For the text-containing cell, return its midpoint in [x, y] coordinate format. 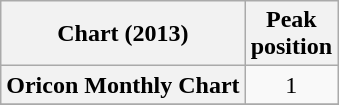
Oricon Monthly Chart [123, 85]
Chart (2013) [123, 34]
Peakposition [291, 34]
1 [291, 85]
